Provide the [X, Y] coordinate of the cell's center where the given text is located.  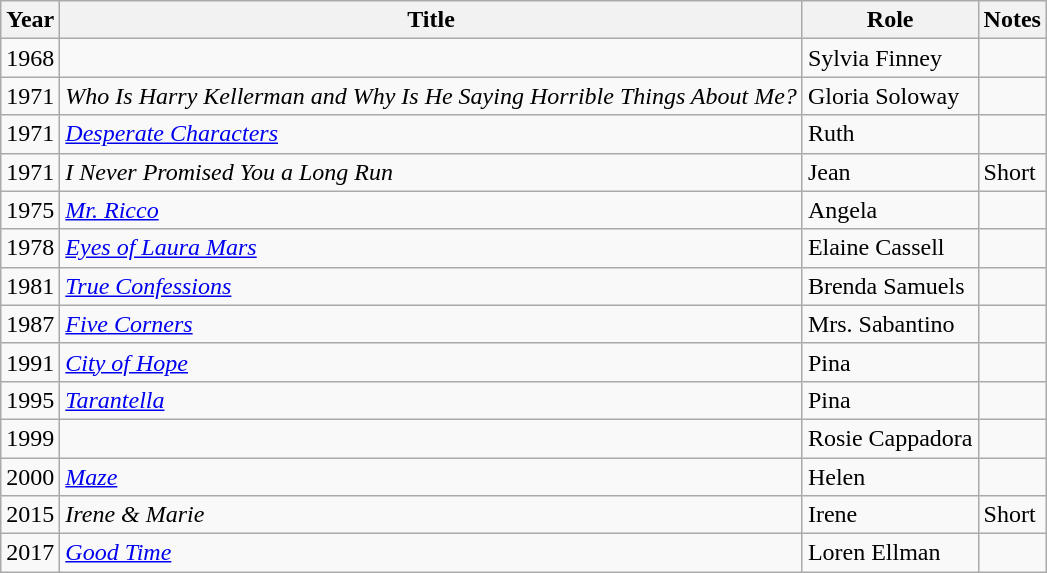
Tarantella [432, 400]
1987 [30, 324]
Sylvia Finney [890, 58]
Irene & Marie [432, 515]
1999 [30, 438]
Elaine Cassell [890, 248]
Five Corners [432, 324]
True Confessions [432, 286]
Rosie Cappadora [890, 438]
Irene [890, 515]
Good Time [432, 553]
Eyes of Laura Mars [432, 248]
Year [30, 20]
Notes [1012, 20]
Gloria Soloway [890, 96]
Who Is Harry Kellerman and Why Is He Saying Horrible Things About Me? [432, 96]
Brenda Samuels [890, 286]
Angela [890, 210]
Loren Ellman [890, 553]
1978 [30, 248]
Desperate Characters [432, 134]
1968 [30, 58]
1995 [30, 400]
Mr. Ricco [432, 210]
2017 [30, 553]
Mrs. Sabantino [890, 324]
1991 [30, 362]
2000 [30, 477]
Helen [890, 477]
Ruth [890, 134]
1981 [30, 286]
Maze [432, 477]
Role [890, 20]
Title [432, 20]
2015 [30, 515]
Jean [890, 172]
1975 [30, 210]
I Never Promised You a Long Run [432, 172]
City of Hope [432, 362]
